Determine the [x, y] coordinate at the center of the cell enclosing the given text.  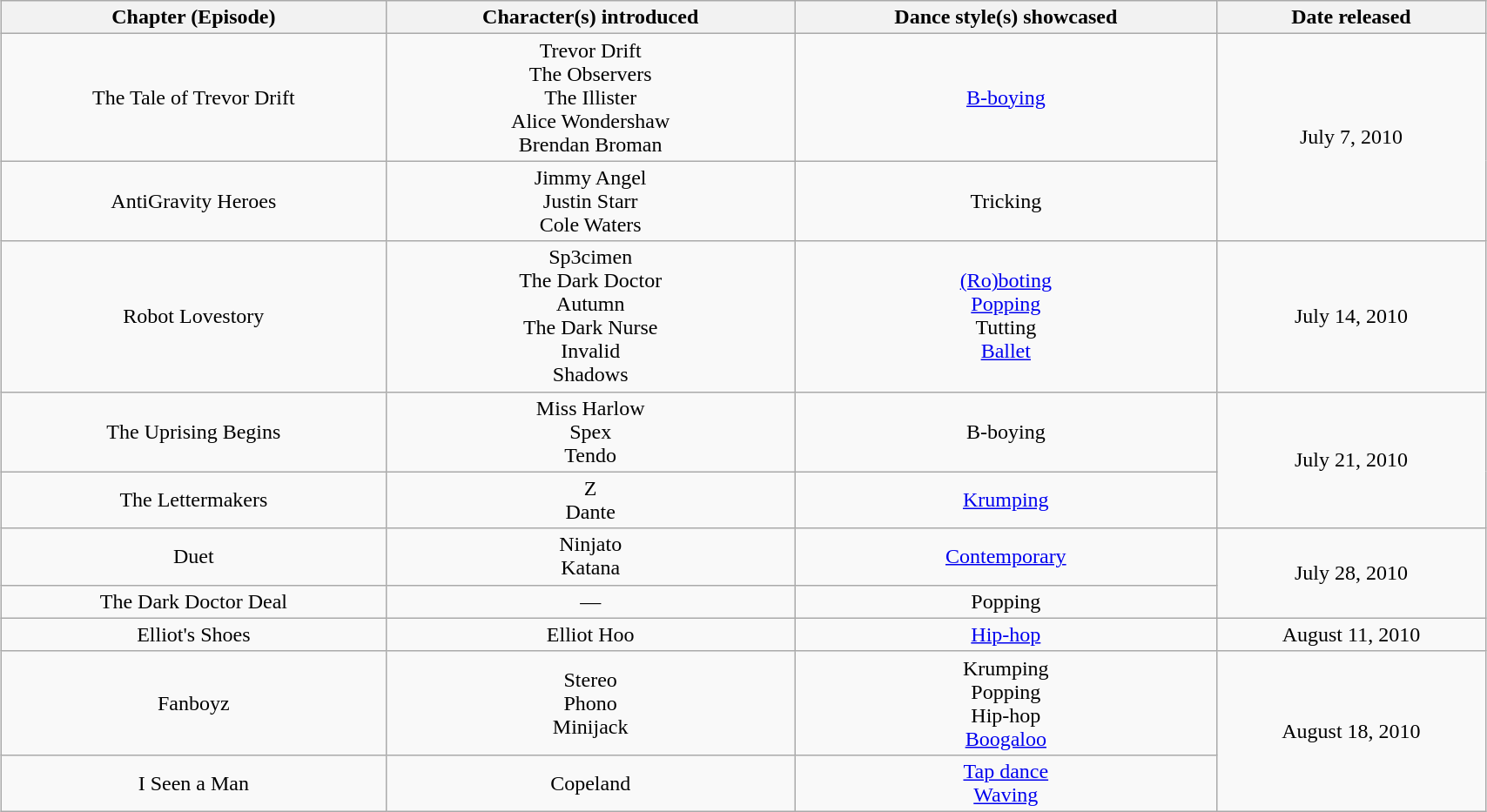
Tricking [1006, 201]
Elliot Hoo [590, 634]
NinjatoKatana [590, 557]
The Lettermakers [194, 500]
Tap danceWaving [1006, 783]
Date released [1351, 17]
Sp3cimenThe Dark DoctorAutumnThe Dark NurseInvalidShadows [590, 317]
July 14, 2010 [1351, 317]
Robot Lovestory [194, 317]
August 18, 2010 [1351, 731]
August 11, 2010 [1351, 634]
Dance style(s) showcased [1006, 17]
(Ro)botingPoppingTuttingBallet [1006, 317]
Character(s) introduced [590, 17]
Hip-hop [1006, 634]
Trevor DriftThe ObserversThe IllisterAlice WondershawBrendan Broman [590, 97]
Fanboyz [194, 703]
StereoPhonoMinijack [590, 703]
Jimmy AngelJustin StarrCole Waters [590, 201]
Krumping [1006, 500]
Copeland [590, 783]
Popping [1006, 601]
July 7, 2010 [1351, 138]
Contemporary [1006, 557]
I Seen a Man [194, 783]
July 21, 2010 [1351, 460]
AntiGravity Heroes [194, 201]
— [590, 601]
Elliot's Shoes [194, 634]
The Uprising Begins [194, 432]
Miss HarlowSpexTendo [590, 432]
The Dark Doctor Deal [194, 601]
The Tale of Trevor Drift [194, 97]
KrumpingPoppingHip-hopBoogaloo [1006, 703]
July 28, 2010 [1351, 573]
Chapter (Episode) [194, 17]
Duet [194, 557]
ZDante [590, 500]
